Pinpoint the cell where the given text exists, returning its [X, Y] midpoint coordinate. 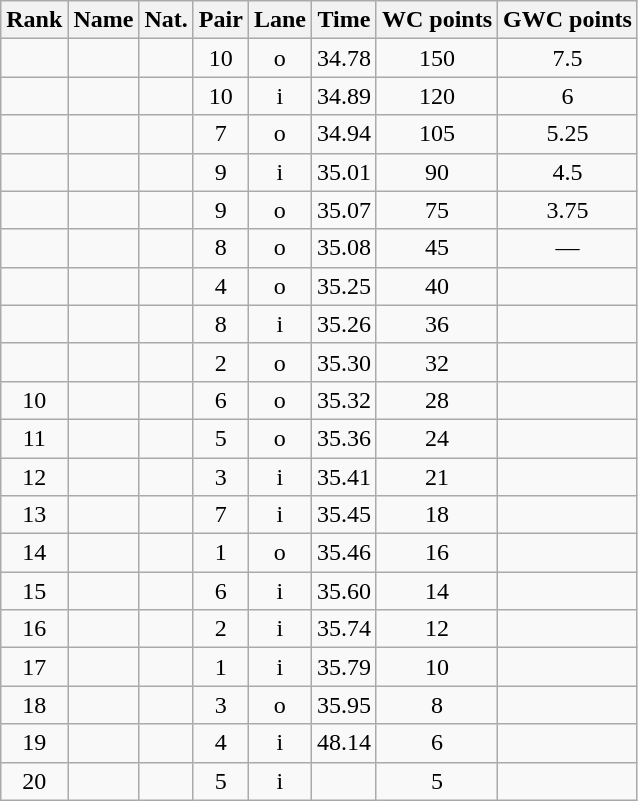
35.36 [344, 438]
35.95 [344, 705]
75 [436, 210]
35.08 [344, 248]
35.41 [344, 477]
150 [436, 58]
34.78 [344, 58]
35.01 [344, 172]
WC points [436, 20]
20 [34, 781]
GWC points [568, 20]
11 [34, 438]
34.94 [344, 134]
Rank [34, 20]
45 [436, 248]
35.07 [344, 210]
7.5 [568, 58]
35.45 [344, 515]
Name [104, 20]
48.14 [344, 743]
4.5 [568, 172]
19 [34, 743]
15 [34, 591]
35.26 [344, 324]
Lane [280, 20]
5.25 [568, 134]
Time [344, 20]
120 [436, 96]
24 [436, 438]
35.46 [344, 553]
35.79 [344, 667]
13 [34, 515]
32 [436, 362]
— [568, 248]
90 [436, 172]
Nat. [166, 20]
40 [436, 286]
36 [436, 324]
34.89 [344, 96]
35.32 [344, 400]
3.75 [568, 210]
35.25 [344, 286]
35.60 [344, 591]
35.74 [344, 629]
21 [436, 477]
28 [436, 400]
Pair [220, 20]
17 [34, 667]
105 [436, 134]
35.30 [344, 362]
